Output the [x, y] coordinate of the center of the cell containing the given text.  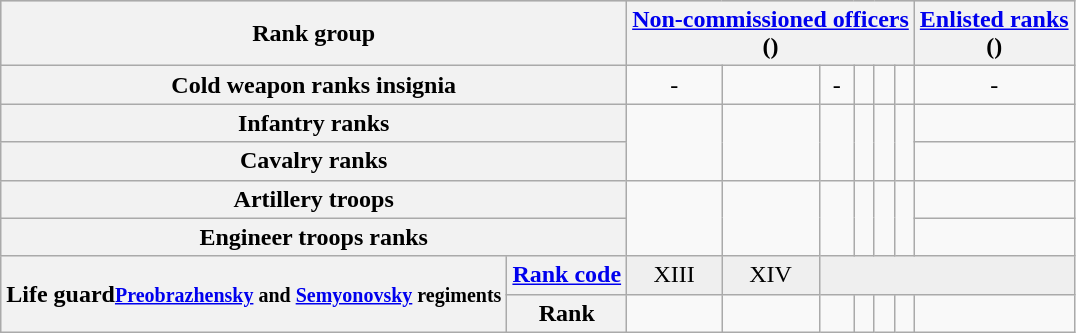
Life guardPreobrazhensky and Semyonovsky regiments [254, 294]
Enlisted ranks() [994, 34]
XIV [771, 275]
Rank code [567, 275]
Infantry ranks [314, 123]
Non-commissioned officers() [771, 34]
Cavalry ranks [314, 161]
Rank group [314, 34]
Cold weapon ranks insignia [314, 85]
Engineer troops ranks [314, 237]
XIII [674, 275]
Artillery troops [314, 199]
Rank [567, 313]
